Determine the [X, Y] coordinate at the center of the cell enclosing the given text.  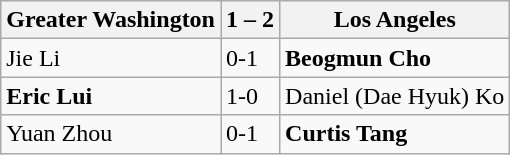
Curtis Tang [395, 134]
1-0 [250, 96]
Daniel (Dae Hyuk) Ko [395, 96]
1 – 2 [250, 20]
Eric Lui [111, 96]
Los Angeles [395, 20]
Greater Washington [111, 20]
Yuan Zhou [111, 134]
Jie Li [111, 58]
Beogmun Cho [395, 58]
